Return [X, Y] of the center of cell containing provided text 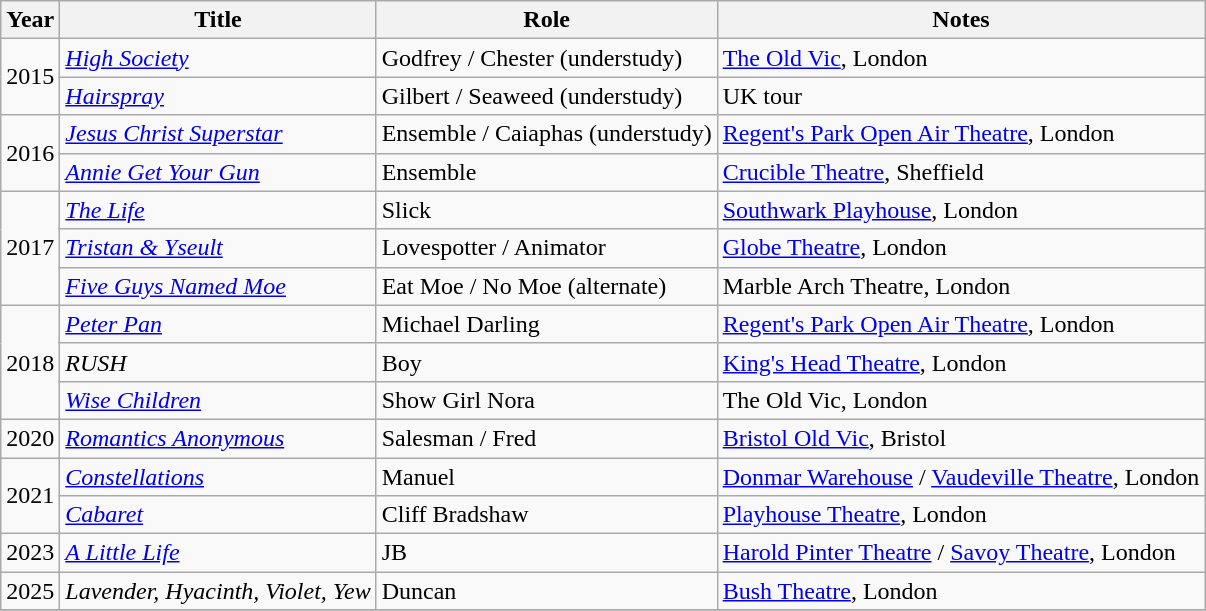
A Little Life [218, 553]
2018 [30, 362]
Title [218, 20]
Marble Arch Theatre, London [961, 286]
Lavender, Hyacinth, Violet, Yew [218, 591]
Lovespotter / Animator [546, 248]
Romantics Anonymous [218, 438]
2021 [30, 496]
2025 [30, 591]
Peter Pan [218, 324]
The Life [218, 210]
Ensemble / Caiaphas (understudy) [546, 134]
Godfrey / Chester (understudy) [546, 58]
Tristan & Yseult [218, 248]
Duncan [546, 591]
Donmar Warehouse / Vaudeville Theatre, London [961, 477]
Five Guys Named Moe [218, 286]
Bristol Old Vic, Bristol [961, 438]
Slick [546, 210]
Wise Children [218, 400]
UK tour [961, 96]
Crucible Theatre, Sheffield [961, 172]
2023 [30, 553]
Cabaret [218, 515]
Boy [546, 362]
2020 [30, 438]
Bush Theatre, London [961, 591]
JB [546, 553]
Show Girl Nora [546, 400]
Notes [961, 20]
Michael Darling [546, 324]
Constellations [218, 477]
Cliff Bradshaw [546, 515]
Ensemble [546, 172]
Southwark Playhouse, London [961, 210]
High Society [218, 58]
Eat Moe / No Moe (alternate) [546, 286]
2016 [30, 153]
Playhouse Theatre, London [961, 515]
Harold Pinter Theatre / Savoy Theatre, London [961, 553]
2017 [30, 248]
King's Head Theatre, London [961, 362]
Jesus Christ Superstar [218, 134]
Annie Get Your Gun [218, 172]
Gilbert / Seaweed (understudy) [546, 96]
2015 [30, 77]
RUSH [218, 362]
Hairspray [218, 96]
Manuel [546, 477]
Role [546, 20]
Salesman / Fred [546, 438]
Globe Theatre, London [961, 248]
Year [30, 20]
